Identify which cell holds the provided text, then report its [x, y] central coordinate. 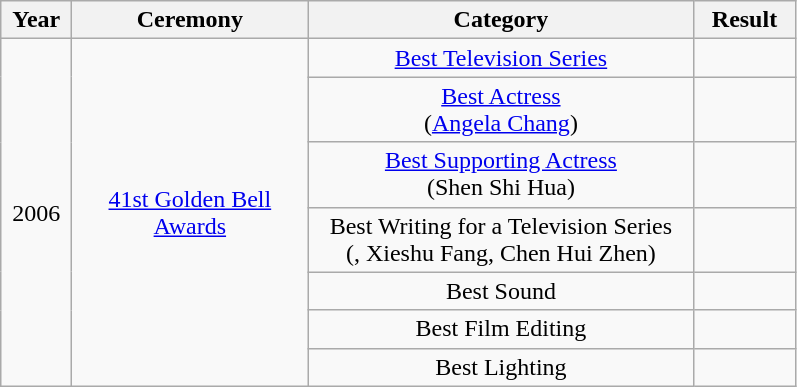
Year [36, 20]
Best Film Editing [501, 329]
Result [744, 20]
Best Actress (Angela Chang) [501, 110]
Best Television Series [501, 58]
Best Supporting Actress (Shen Shi Hua) [501, 174]
2006 [36, 212]
Best Lighting [501, 367]
Ceremony [190, 20]
Category [501, 20]
41st Golden Bell Awards [190, 212]
Best Sound [501, 291]
Best Writing for a Television Series (, Xieshu Fang, Chen Hui Zhen) [501, 240]
